Search for the cell housing the specified text and yield its [X, Y] center coordinate. 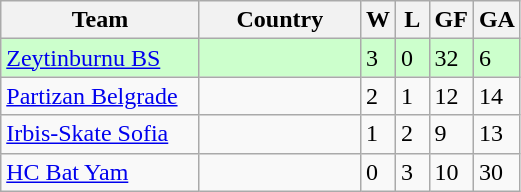
Country [280, 20]
HC Bat Yam [100, 172]
12 [451, 96]
W [378, 20]
Irbis-Skate Sofia [100, 134]
6 [496, 58]
GF [451, 20]
30 [496, 172]
9 [451, 134]
Team [100, 20]
Partizan Belgrade [100, 96]
GA [496, 20]
13 [496, 134]
14 [496, 96]
32 [451, 58]
L [412, 20]
10 [451, 172]
Zeytinburnu BS [100, 58]
